Extract the (X, Y) coordinate from the center of the cell holding the provided text.  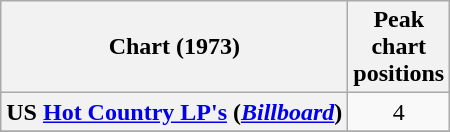
Chart (1973) (174, 47)
4 (399, 112)
Peakchartpositions (399, 47)
US Hot Country LP's (Billboard) (174, 112)
